Capture the cell that displays the provided text and extract its [x, y] central coordinate. 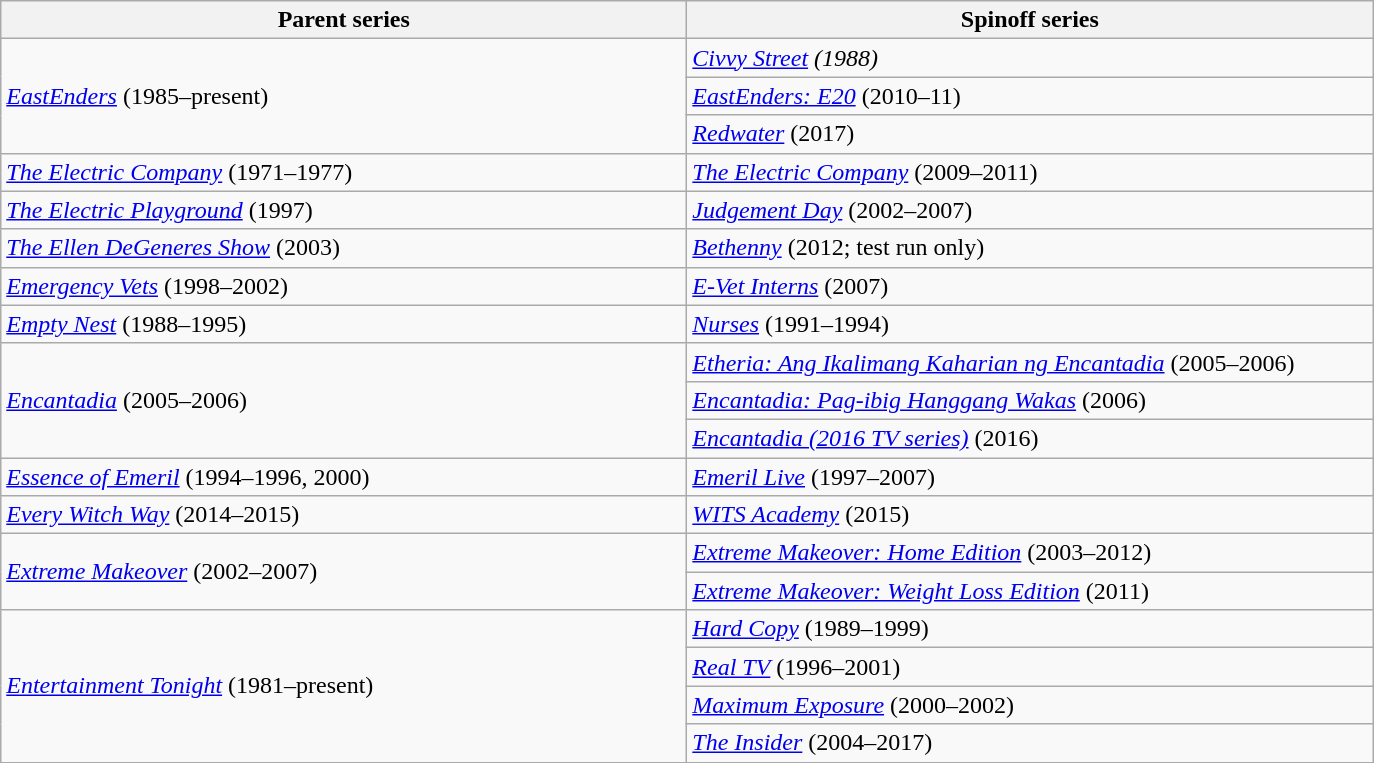
Extreme Makeover: Weight Loss Edition (2011) [1030, 591]
WITS Academy (2015) [1030, 515]
Every Witch Way (2014–2015) [344, 515]
The Electric Playground (1997) [344, 210]
Encantadia (2016 TV series) (2016) [1030, 438]
Real TV (1996–2001) [1030, 667]
The Electric Company (2009–2011) [1030, 172]
Extreme Makeover (2002–2007) [344, 572]
EastEnders: E20 (2010–11) [1030, 96]
The Ellen DeGeneres Show (2003) [344, 248]
Entertainment Tonight (1981–present) [344, 686]
Civvy Street (1988) [1030, 58]
Emeril Live (1997–2007) [1030, 477]
Nurses (1991–1994) [1030, 324]
Judgement Day (2002–2007) [1030, 210]
Parent series [344, 20]
Encantadia: Pag-ibig Hanggang Wakas (2006) [1030, 400]
Redwater (2017) [1030, 134]
Hard Copy (1989–1999) [1030, 629]
E-Vet Interns (2007) [1030, 286]
Empty Nest (1988–1995) [344, 324]
Spinoff series [1030, 20]
EastEnders (1985–present) [344, 96]
Encantadia (2005–2006) [344, 400]
Maximum Exposure (2000–2002) [1030, 705]
Bethenny (2012; test run only) [1030, 248]
Etheria: Ang Ikalimang Kaharian ng Encantadia (2005–2006) [1030, 362]
The Insider (2004–2017) [1030, 743]
The Electric Company (1971–1977) [344, 172]
Extreme Makeover: Home Edition (2003–2012) [1030, 553]
Essence of Emeril (1994–1996, 2000) [344, 477]
Emergency Vets (1998–2002) [344, 286]
